Provide the [X, Y] coordinate of the cell's center where the given text is located.  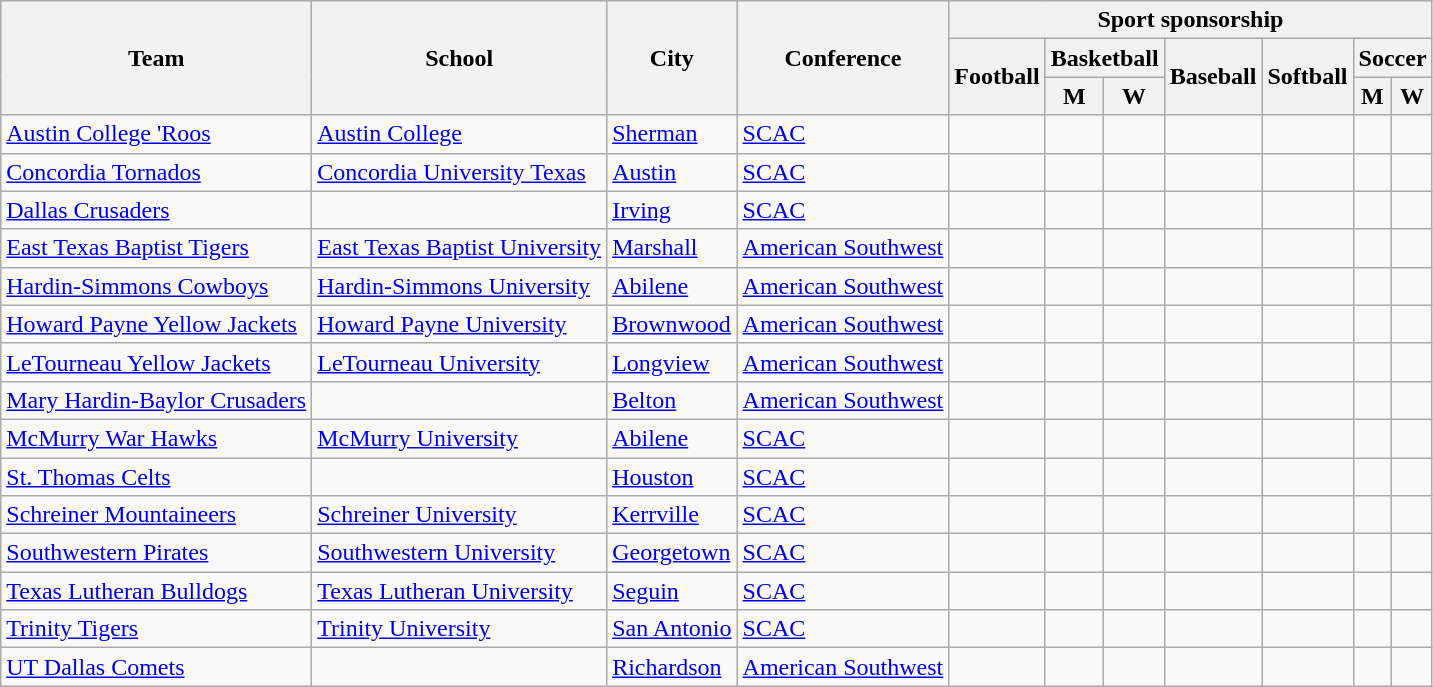
Football [997, 77]
LeTourneau Yellow Jackets [156, 362]
Sport sponsorship [1190, 20]
Belton [672, 400]
Soccer [1392, 58]
School [460, 58]
Georgetown [672, 553]
Concordia University Texas [460, 172]
Team [156, 58]
Hardin-Simmons Cowboys [156, 286]
Softball [1308, 77]
Howard Payne Yellow Jackets [156, 324]
Schreiner University [460, 515]
Texas Lutheran University [460, 591]
Mary Hardin-Baylor Crusaders [156, 400]
Richardson [672, 667]
LeTourneau University [460, 362]
Dallas Crusaders [156, 210]
East Texas Baptist University [460, 248]
Trinity Tigers [156, 629]
Austin College 'Roos [156, 134]
Trinity University [460, 629]
McMurry War Hawks [156, 438]
Howard Payne University [460, 324]
UT Dallas Comets [156, 667]
Irving [672, 210]
City [672, 58]
Concordia Tornados [156, 172]
Brownwood [672, 324]
Hardin-Simmons University [460, 286]
Basketball [1104, 58]
Austin College [460, 134]
St. Thomas Celts [156, 477]
Marshall [672, 248]
Austin [672, 172]
East Texas Baptist Tigers [156, 248]
Houston [672, 477]
Baseball [1213, 77]
McMurry University [460, 438]
Texas Lutheran Bulldogs [156, 591]
Seguin [672, 591]
Schreiner Mountaineers [156, 515]
Sherman [672, 134]
Southwestern University [460, 553]
Conference [843, 58]
Kerrville [672, 515]
Longview [672, 362]
Southwestern Pirates [156, 553]
San Antonio [672, 629]
